Return (x, y) of the center of cell containing provided text 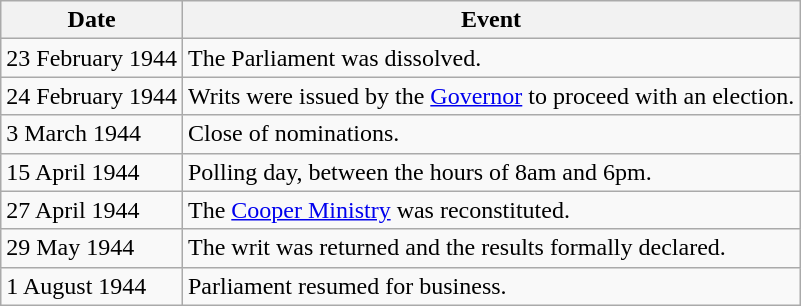
Close of nominations. (490, 134)
Parliament resumed for business. (490, 286)
29 May 1944 (92, 248)
Date (92, 20)
The writ was returned and the results formally declared. (490, 248)
Event (490, 20)
24 February 1944 (92, 96)
27 April 1944 (92, 210)
Polling day, between the hours of 8am and 6pm. (490, 172)
23 February 1944 (92, 58)
15 April 1944 (92, 172)
Writs were issued by the Governor to proceed with an election. (490, 96)
3 March 1944 (92, 134)
1 August 1944 (92, 286)
The Cooper Ministry was reconstituted. (490, 210)
The Parliament was dissolved. (490, 58)
